From the cell containing the given text, extract its center point as [X, Y] coordinate. 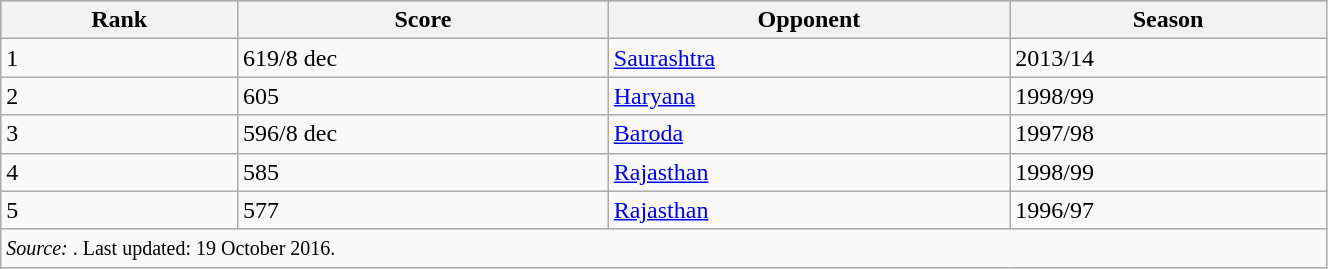
Baroda [808, 134]
Source: . Last updated: 19 October 2016. [664, 248]
Opponent [808, 20]
605 [424, 96]
Score [424, 20]
1997/98 [1168, 134]
1996/97 [1168, 210]
596/8 dec [424, 134]
5 [120, 210]
Rank [120, 20]
Season [1168, 20]
1 [120, 58]
2013/14 [1168, 58]
2 [120, 96]
585 [424, 172]
4 [120, 172]
577 [424, 210]
Saurashtra [808, 58]
Haryana [808, 96]
619/8 dec [424, 58]
3 [120, 134]
